Scan for the cell matching the given text and deliver its [X, Y] coordinate at center. 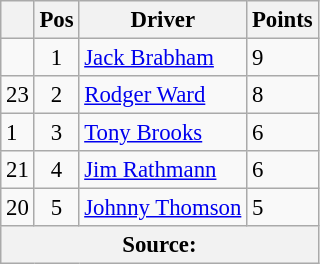
4 [56, 170]
9 [282, 58]
Johnny Thomson [163, 208]
Source: [160, 245]
Rodger Ward [163, 95]
3 [56, 133]
Pos [56, 20]
23 [18, 95]
Tony Brooks [163, 133]
2 [56, 95]
Jack Brabham [163, 58]
Driver [163, 20]
Points [282, 20]
8 [282, 95]
20 [18, 208]
Jim Rathmann [163, 170]
21 [18, 170]
